Return [X, Y] of the center of cell containing provided text 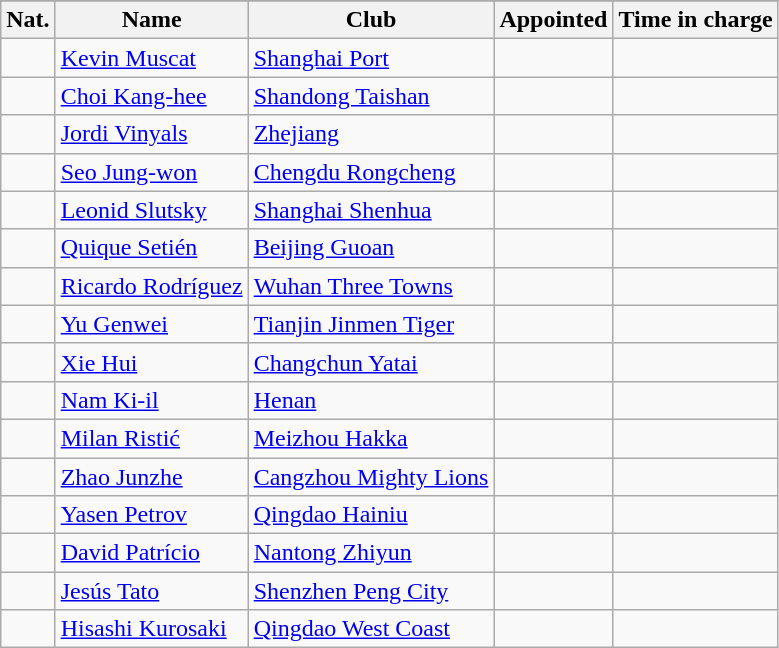
Jesús Tato [152, 591]
Seo Jung-won [152, 172]
Hisashi Kurosaki [152, 629]
Club [371, 20]
Leonid Slutsky [152, 210]
Yu Genwei [152, 324]
Wuhan Three Towns [371, 286]
Cangzhou Mighty Lions [371, 477]
Quique Setién [152, 248]
Appointed [554, 20]
Beijing Guoan [371, 248]
Time in charge [696, 20]
Nat. [28, 20]
Choi Kang-hee [152, 96]
Milan Ristić [152, 438]
Changchun Yatai [371, 362]
Nantong Zhiyun [371, 553]
Shenzhen Peng City [371, 591]
Jordi Vinyals [152, 134]
Name [152, 20]
Xie Hui [152, 362]
Zhejiang [371, 134]
Zhao Junzhe [152, 477]
Chengdu Rongcheng [371, 172]
Tianjin Jinmen Tiger [371, 324]
Shanghai Shenhua [371, 210]
Shanghai Port [371, 58]
Shandong Taishan [371, 96]
Meizhou Hakka [371, 438]
David Patrício [152, 553]
Yasen Petrov [152, 515]
Henan [371, 400]
Ricardo Rodríguez [152, 286]
Kevin Muscat [152, 58]
Nam Ki-il [152, 400]
Qingdao West Coast [371, 629]
Qingdao Hainiu [371, 515]
